Locate the cell with the specified text and output its [X, Y] center coordinate. 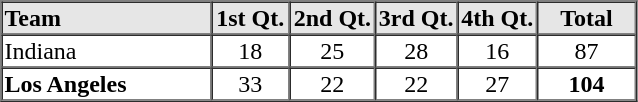
27 [497, 84]
Team [106, 18]
1st Qt. [250, 18]
3rd Qt. [416, 18]
28 [416, 50]
104 [586, 84]
33 [250, 84]
2nd Qt. [332, 18]
87 [586, 50]
4th Qt. [497, 18]
Indiana [106, 50]
Los Angeles [106, 84]
Total [586, 18]
16 [497, 50]
18 [250, 50]
25 [332, 50]
